Return the [X, Y] coordinate for the center point of the cell that contains the specified text.  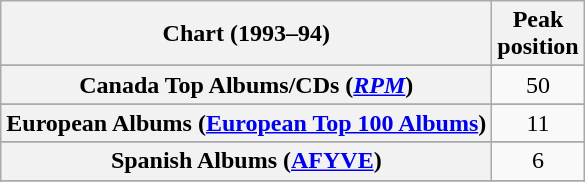
Peakposition [538, 34]
Chart (1993–94) [246, 34]
11 [538, 123]
Spanish Albums (AFYVE) [246, 161]
50 [538, 85]
European Albums (European Top 100 Albums) [246, 123]
6 [538, 161]
Canada Top Albums/CDs (RPM) [246, 85]
